Detect which cell encompasses the target text, then output its (x, y) center coordinate. 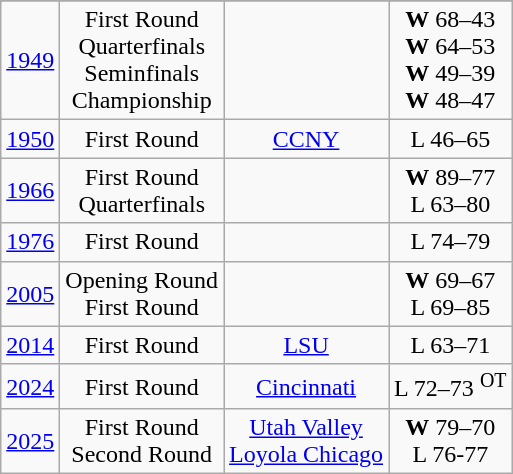
1949 (30, 60)
Utah ValleyLoyola Chicago (306, 442)
2014 (30, 345)
W 79–70 L 76-77 (451, 442)
L 74–79 (451, 242)
First RoundQuarterfinals (142, 190)
L 46–65 (451, 139)
2005 (30, 294)
L 72–73 OT (451, 386)
L 63–71 (451, 345)
CCNY (306, 139)
LSU (306, 345)
1950 (30, 139)
2024 (30, 386)
1966 (30, 190)
First RoundQuarterfinalsSeminfinalsChampionship (142, 60)
Opening RoundFirst Round (142, 294)
W 89–77L 63–80 (451, 190)
First RoundSecond Round (142, 442)
2025 (30, 442)
1976 (30, 242)
W 68–43W 64–53W 49–39W 48–47 (451, 60)
W 69–67L 69–85 (451, 294)
Cincinnati (306, 386)
